Output the (x, y) coordinate of the center of the cell containing the given text.  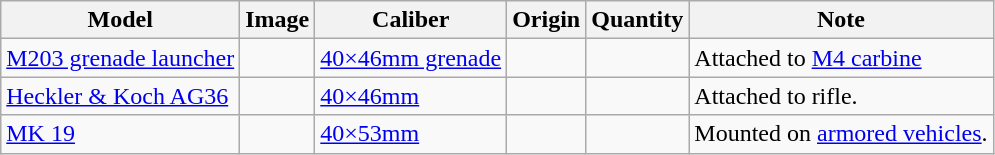
Image (278, 20)
Mounted on armored vehicles. (841, 134)
Attached to rifle. (841, 96)
MK 19 (120, 134)
Attached to M4 carbine (841, 58)
Caliber (411, 20)
Quantity (638, 20)
40×53mm (411, 134)
Heckler & Koch AG36 (120, 96)
40×46mm grenade (411, 58)
Model (120, 20)
Origin (546, 20)
Note (841, 20)
40×46mm (411, 96)
M203 grenade launcher (120, 58)
